From the cell containing the given text, extract its center point as (X, Y) coordinate. 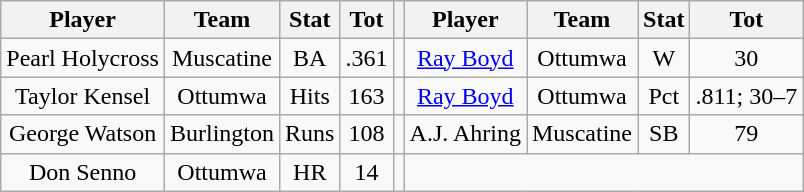
BA (310, 58)
.361 (366, 58)
Hits (310, 96)
W (664, 58)
14 (366, 172)
Don Senno (83, 172)
SB (664, 134)
Pearl Holycross (83, 58)
HR (310, 172)
A.J. Ahring (465, 134)
108 (366, 134)
Taylor Kensel (83, 96)
Runs (310, 134)
163 (366, 96)
79 (746, 134)
30 (746, 58)
Burlington (222, 134)
George Watson (83, 134)
.811; 30–7 (746, 96)
Pct (664, 96)
